Scan for the cell matching the given text and deliver its [X, Y] coordinate at center. 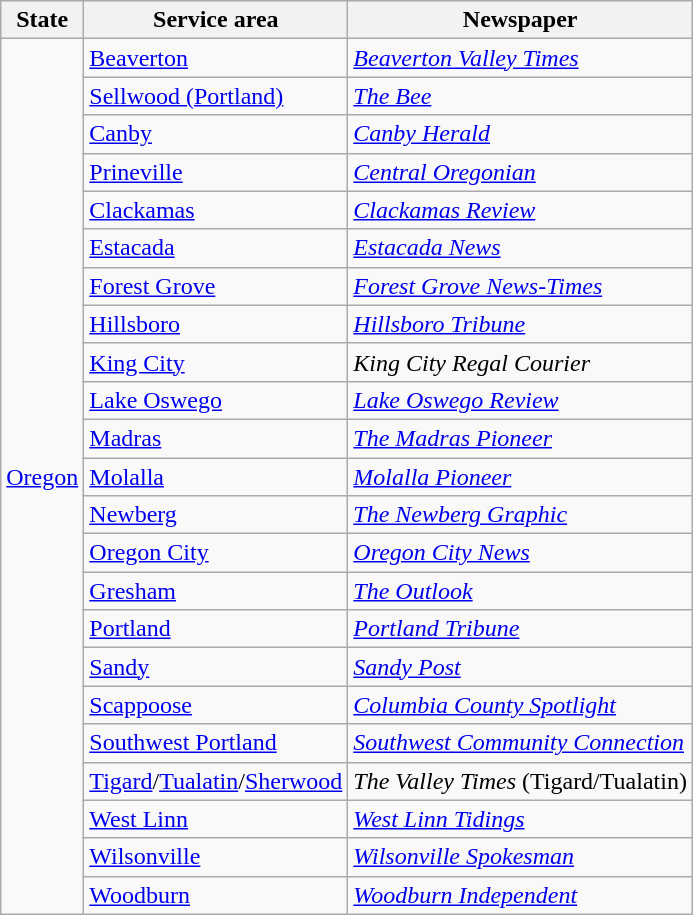
West Linn [216, 819]
Forest Grove [216, 286]
Tigard/Tualatin/Sherwood [216, 781]
Sandy Post [520, 667]
Woodburn [216, 895]
Oregon City [216, 553]
Forest Grove News-Times [520, 286]
Molalla [216, 477]
Southwest Portland [216, 743]
Madras [216, 438]
Newberg [216, 515]
Molalla Pioneer [520, 477]
Woodburn Independent [520, 895]
Beaverton Valley Times [520, 58]
Prineville [216, 172]
The Bee [520, 96]
Hillsboro Tribune [520, 324]
Beaverton [216, 58]
Columbia County Spotlight [520, 705]
Sellwood (Portland) [216, 96]
Lake Oswego [216, 400]
Oregon [42, 476]
Portland Tribune [520, 629]
Gresham [216, 591]
Oregon City News [520, 553]
Wilsonville Spokesman [520, 857]
Estacada [216, 248]
The Outlook [520, 591]
Portland [216, 629]
Sandy [216, 667]
West Linn Tidings [520, 819]
Hillsboro [216, 324]
Canby Herald [520, 134]
King City [216, 362]
Clackamas Review [520, 210]
State [42, 20]
Canby [216, 134]
Scappoose [216, 705]
Newspaper [520, 20]
Southwest Community Connection [520, 743]
King City Regal Courier [520, 362]
Estacada News [520, 248]
The Newberg Graphic [520, 515]
Central Oregonian [520, 172]
Service area [216, 20]
The Madras Pioneer [520, 438]
The Valley Times (Tigard/Tualatin) [520, 781]
Clackamas [216, 210]
Lake Oswego Review [520, 400]
Wilsonville [216, 857]
